Output the [x, y] coordinate of the center of the cell containing the given text.  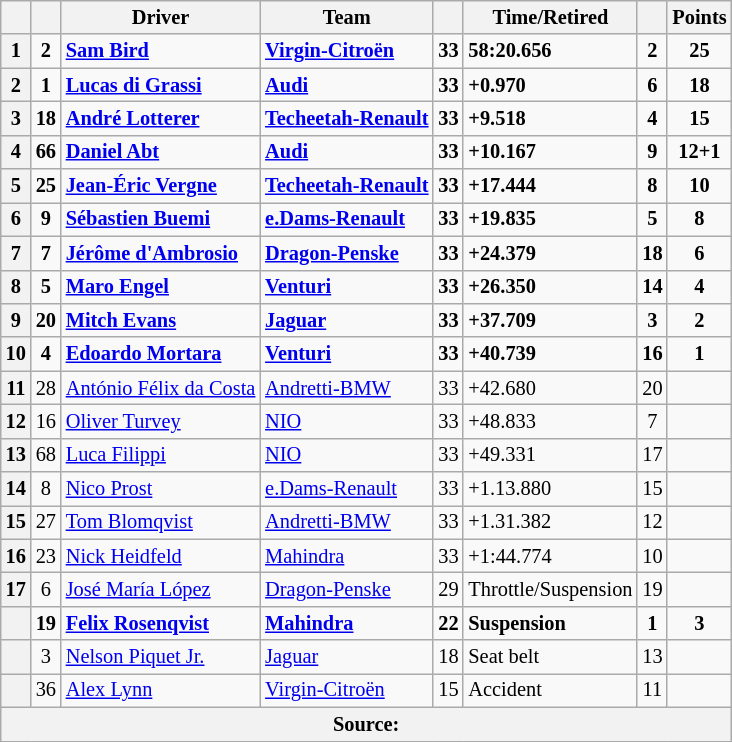
Nico Prost [160, 489]
Daniel Abt [160, 152]
+26.350 [550, 287]
+1:44.774 [550, 556]
66 [46, 152]
+1.31.382 [550, 522]
+48.833 [550, 421]
12+1 [699, 152]
Nick Heidfeld [160, 556]
Sébastien Buemi [160, 219]
Suspension [550, 623]
+37.709 [550, 320]
36 [46, 690]
29 [448, 589]
Jean-Éric Vergne [160, 186]
+42.680 [550, 388]
Edoardo Mortara [160, 354]
+0.970 [550, 85]
68 [46, 455]
Tom Blomqvist [160, 522]
+19.835 [550, 219]
Nelson Piquet Jr. [160, 657]
28 [46, 388]
Lucas di Grassi [160, 85]
Seat belt [550, 657]
+40.739 [550, 354]
Time/Retired [550, 17]
Oliver Turvey [160, 421]
Throttle/Suspension [550, 589]
+24.379 [550, 253]
Accident [550, 690]
+1.13.880 [550, 489]
+49.331 [550, 455]
23 [46, 556]
Source: [366, 724]
José María López [160, 589]
27 [46, 522]
Maro Engel [160, 287]
Alex Lynn [160, 690]
Luca Filippi [160, 455]
Points [699, 17]
Felix Rosenqvist [160, 623]
António Félix da Costa [160, 388]
André Lotterer [160, 118]
58:20.656 [550, 51]
Team [346, 17]
Driver [160, 17]
22 [448, 623]
Mitch Evans [160, 320]
Jérôme d'Ambrosio [160, 253]
Sam Bird [160, 51]
+10.167 [550, 152]
+9.518 [550, 118]
+17.444 [550, 186]
